Capture the cell that displays the provided text and extract its [x, y] central coordinate. 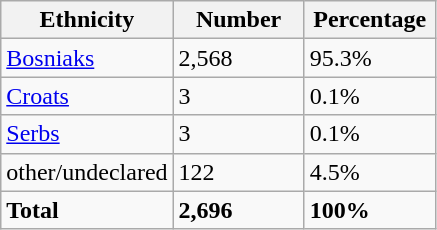
2,568 [238, 58]
Serbs [87, 134]
Croats [87, 96]
95.3% [370, 58]
Number [238, 20]
Bosniaks [87, 58]
Total [87, 210]
4.5% [370, 172]
other/undeclared [87, 172]
100% [370, 210]
Ethnicity [87, 20]
122 [238, 172]
2,696 [238, 210]
Percentage [370, 20]
